Extract the [x, y] coordinate from the center of the cell holding the provided text.  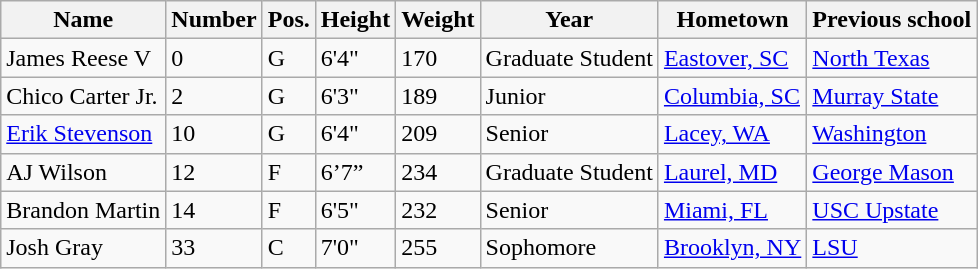
Laurel, MD [732, 172]
Washington [892, 134]
14 [214, 210]
10 [214, 134]
George Mason [892, 172]
Erik Stevenson [84, 134]
Pos. [288, 20]
0 [214, 58]
Lacey, WA [732, 134]
Junior [569, 96]
6'3" [355, 96]
33 [214, 248]
North Texas [892, 58]
Previous school [892, 20]
255 [438, 248]
Brandon Martin [84, 210]
Miami, FL [732, 210]
James Reese V [84, 58]
LSU [892, 248]
232 [438, 210]
Name [84, 20]
Eastover, SC [732, 58]
7'0" [355, 248]
209 [438, 134]
6'5" [355, 210]
Year [569, 20]
AJ Wilson [84, 172]
2 [214, 96]
Sophomore [569, 248]
Height [355, 20]
170 [438, 58]
Chico Carter Jr. [84, 96]
C [288, 248]
189 [438, 96]
Weight [438, 20]
USC Upstate [892, 210]
234 [438, 172]
Josh Gray [84, 248]
Number [214, 20]
Hometown [732, 20]
Columbia, SC [732, 96]
Murray State [892, 96]
Brooklyn, NY [732, 248]
12 [214, 172]
6’7” [355, 172]
